Output the [X, Y] coordinate of the center of the cell containing the given text.  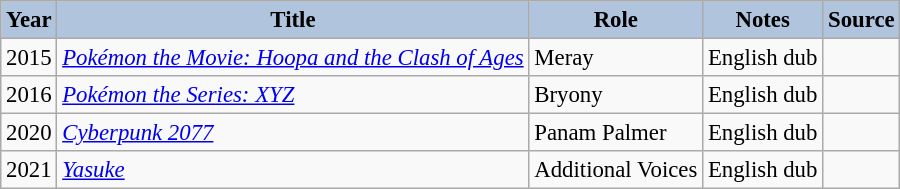
Panam Palmer [616, 133]
2021 [29, 170]
Title [293, 20]
Source [862, 20]
2015 [29, 58]
Additional Voices [616, 170]
Meray [616, 58]
Bryony [616, 95]
2020 [29, 133]
Cyberpunk 2077 [293, 133]
2016 [29, 95]
Notes [763, 20]
Role [616, 20]
Yasuke [293, 170]
Year [29, 20]
Pokémon the Movie: Hoopa and the Clash of Ages [293, 58]
Pokémon the Series: XYZ [293, 95]
